Extract the (x, y) coordinate from the center of the cell holding the provided text.  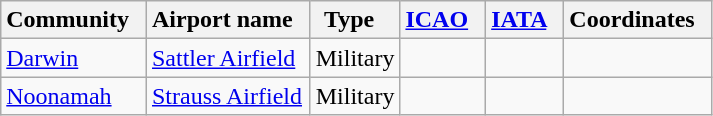
IATA (525, 20)
Darwin (74, 58)
ICAO (443, 20)
Sattler Airfield (228, 58)
Airport name (228, 20)
Noonamah (74, 96)
Coordinates (638, 20)
Strauss Airfield (228, 96)
Community (74, 20)
Type (355, 20)
